From the cell containing the given text, extract its center point as (X, Y) coordinate. 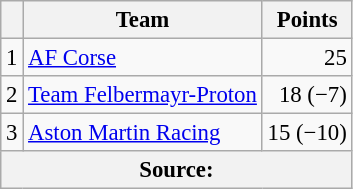
15 (−10) (307, 133)
2 (12, 95)
AF Corse (142, 58)
Source: (176, 170)
25 (307, 58)
Team Felbermayr-Proton (142, 95)
18 (−7) (307, 95)
Team (142, 20)
Points (307, 20)
1 (12, 58)
3 (12, 133)
Aston Martin Racing (142, 133)
